Search for the cell housing the specified text and yield its (X, Y) center coordinate. 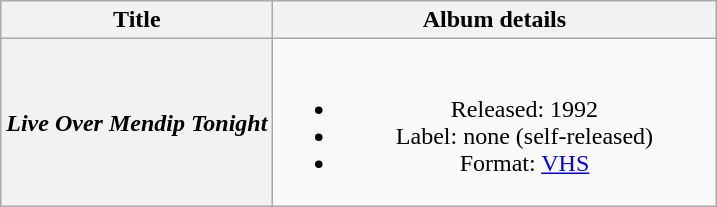
Released: 1992Label: none (self-released)Format: VHS (494, 122)
Live Over Mendip Tonight (137, 122)
Title (137, 20)
Album details (494, 20)
